From the cell containing the given text, extract its center point as [X, Y] coordinate. 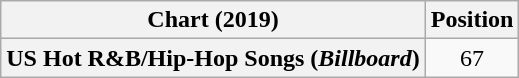
Chart (2019) [213, 20]
Position [472, 20]
67 [472, 58]
US Hot R&B/Hip-Hop Songs (Billboard) [213, 58]
